Identify which cell holds the provided text, then report its [x, y] central coordinate. 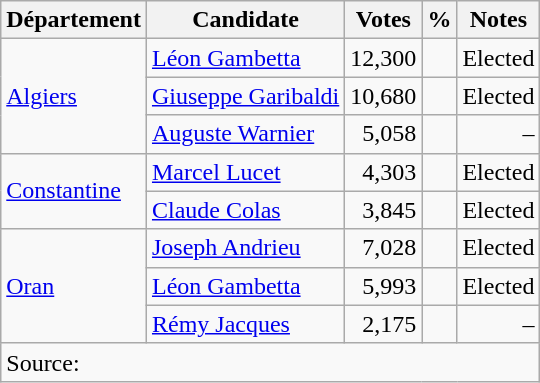
Algiers [74, 96]
Auguste Warnier [245, 134]
12,300 [384, 58]
5,993 [384, 286]
Votes [384, 20]
5,058 [384, 134]
7,028 [384, 248]
Candidate [245, 20]
4,303 [384, 172]
Oran [74, 286]
Source: [270, 362]
2,175 [384, 324]
% [440, 20]
Marcel Lucet [245, 172]
3,845 [384, 210]
Constantine [74, 191]
Notes [498, 20]
Joseph Andrieu [245, 248]
Département [74, 20]
Claude Colas [245, 210]
10,680 [384, 96]
Rémy Jacques [245, 324]
Giuseppe Garibaldi [245, 96]
